For the text-containing cell, return its midpoint in (x, y) coordinate format. 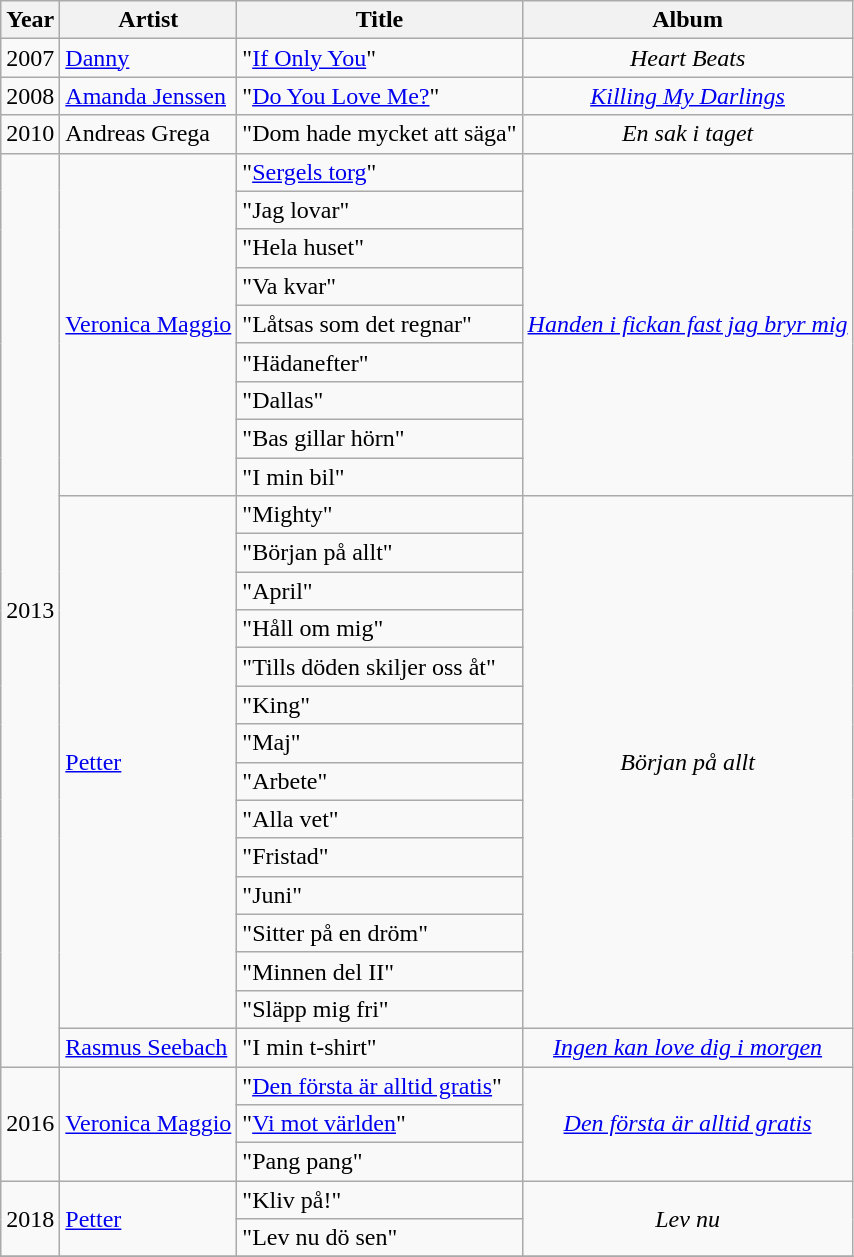
En sak i taget (688, 134)
"Va kvar" (380, 286)
"If Only You" (380, 58)
"King" (380, 705)
2008 (30, 96)
Amanda Jenssen (148, 96)
"Sergels torg" (380, 172)
"Juni" (380, 895)
"Hela huset" (380, 248)
2007 (30, 58)
"April" (380, 591)
Ingen kan love dig i morgen (688, 1047)
Andreas Grega (148, 134)
"Vi mot världen" (380, 1124)
"Alla vet" (380, 819)
Början på allt (688, 762)
"Kliv på!" (380, 1200)
Danny (148, 58)
"Minnen del II" (380, 971)
"Jag lovar" (380, 210)
Album (688, 20)
Heart Beats (688, 58)
2010 (30, 134)
"I min t-shirt" (380, 1047)
Year (30, 20)
"Början på allt" (380, 553)
"I min bil" (380, 477)
"Fristad" (380, 857)
"Dallas" (380, 400)
Handen i fickan fast jag bryr mig (688, 324)
2018 (30, 1219)
"Lev nu dö sen" (380, 1238)
Killing My Darlings (688, 96)
"Mighty" (380, 515)
2013 (30, 610)
Den första är alltid gratis (688, 1123)
"Låtsas som det regnar" (380, 324)
"Bas gillar hörn" (380, 438)
"Pang pang" (380, 1162)
"Sitter på en dröm" (380, 933)
"Hädanefter" (380, 362)
"Den första är alltid gratis" (380, 1085)
Lev nu (688, 1219)
"Släpp mig fri" (380, 1009)
Title (380, 20)
Artist (148, 20)
"Håll om mig" (380, 629)
"Do You Love Me?" (380, 96)
2016 (30, 1123)
"Dom hade mycket att säga" (380, 134)
"Tills döden skiljer oss åt" (380, 667)
"Arbete" (380, 781)
"Maj" (380, 743)
Rasmus Seebach (148, 1047)
